Locate the cell with the specified text and output its (X, Y) center coordinate. 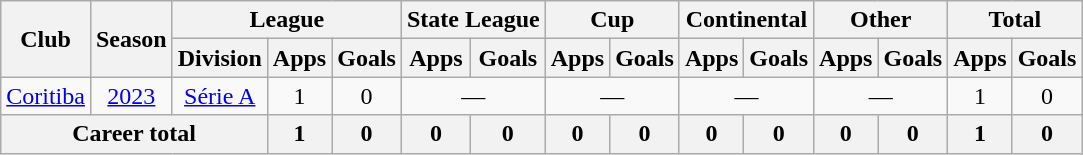
Coritiba (46, 96)
Division (220, 58)
State League (473, 20)
Continental (746, 20)
2023 (131, 96)
Other (881, 20)
League (286, 20)
Career total (134, 134)
Cup (612, 20)
Season (131, 39)
Série A (220, 96)
Club (46, 39)
Total (1015, 20)
